Locate the cell with the specified text and output its [X, Y] center coordinate. 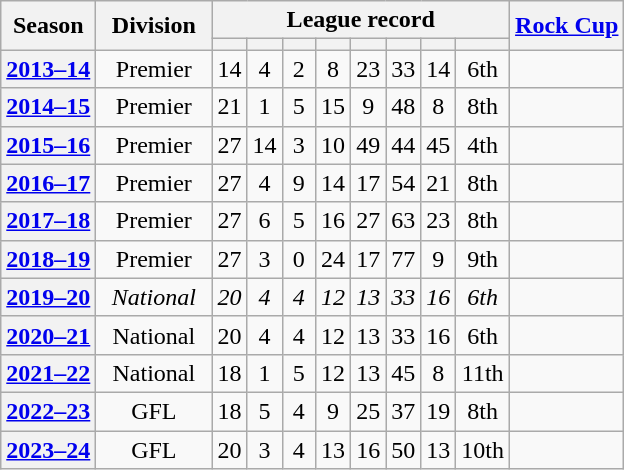
0 [299, 259]
63 [404, 221]
League record [361, 20]
Season [48, 26]
2022–23 [48, 411]
9th [483, 259]
54 [404, 183]
48 [404, 107]
49 [368, 145]
2021–22 [48, 373]
11th [483, 373]
2017–18 [48, 221]
2016–17 [48, 183]
2019–20 [48, 297]
4th [483, 145]
15 [334, 107]
37 [404, 411]
2018–19 [48, 259]
25 [368, 411]
2015–16 [48, 145]
19 [438, 411]
2014–15 [48, 107]
77 [404, 259]
2020–21 [48, 335]
6 [264, 221]
2 [299, 69]
2023–24 [48, 449]
44 [404, 145]
50 [404, 449]
Rock Cup [567, 26]
10 [334, 145]
10th [483, 449]
24 [334, 259]
2013–14 [48, 69]
Division [154, 26]
